Return (x, y) of the center of cell containing provided text 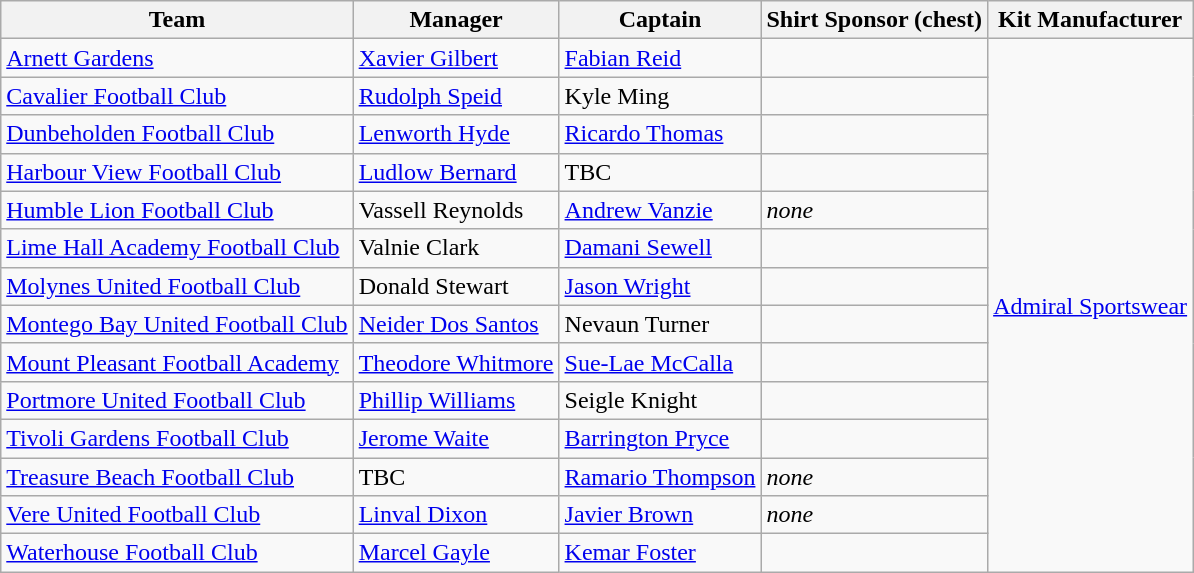
Valnie Clark (456, 248)
Vassell Reynolds (456, 210)
Ludlow Bernard (456, 172)
Molynes United Football Club (177, 286)
Phillip Williams (456, 400)
Rudolph Speid (456, 96)
Fabian Reid (660, 58)
Barrington Pryce (660, 438)
Marcel Gayle (456, 553)
Theodore Whitmore (456, 362)
Waterhouse Football Club (177, 553)
Montego Bay United Football Club (177, 324)
Admiral Sportswear (1090, 306)
Nevaun Turner (660, 324)
Sue-Lae McCalla (660, 362)
Kemar Foster (660, 553)
Shirt Sponsor (chest) (874, 20)
Damani Sewell (660, 248)
Ricardo Thomas (660, 134)
Team (177, 20)
Mount Pleasant Football Academy (177, 362)
Kit Manufacturer (1090, 20)
Vere United Football Club (177, 515)
Tivoli Gardens Football Club (177, 438)
Treasure Beach Football Club (177, 477)
Neider Dos Santos (456, 324)
Linval Dixon (456, 515)
Lenworth Hyde (456, 134)
Ramario Thompson (660, 477)
Javier Brown (660, 515)
Andrew Vanzie (660, 210)
Arnett Gardens (177, 58)
Lime Hall Academy Football Club (177, 248)
Jason Wright (660, 286)
Seigle Knight (660, 400)
Captain (660, 20)
Humble Lion Football Club (177, 210)
Kyle Ming (660, 96)
Donald Stewart (456, 286)
Harbour View Football Club (177, 172)
Portmore United Football Club (177, 400)
Dunbeholden Football Club (177, 134)
Xavier Gilbert (456, 58)
Manager (456, 20)
Jerome Waite (456, 438)
Cavalier Football Club (177, 96)
